Extract the (X, Y) coordinate from the center of the cell holding the provided text.  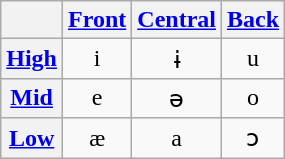
ɔ (254, 138)
Low (32, 138)
a (177, 138)
Central (177, 20)
u (254, 59)
Back (254, 20)
ə (177, 98)
i (98, 59)
o (254, 98)
Front (98, 20)
e (98, 98)
Mid (32, 98)
High (32, 59)
ɨ (177, 59)
æ (98, 138)
